Extract the (X, Y) coordinate from the center of the cell holding the provided text.  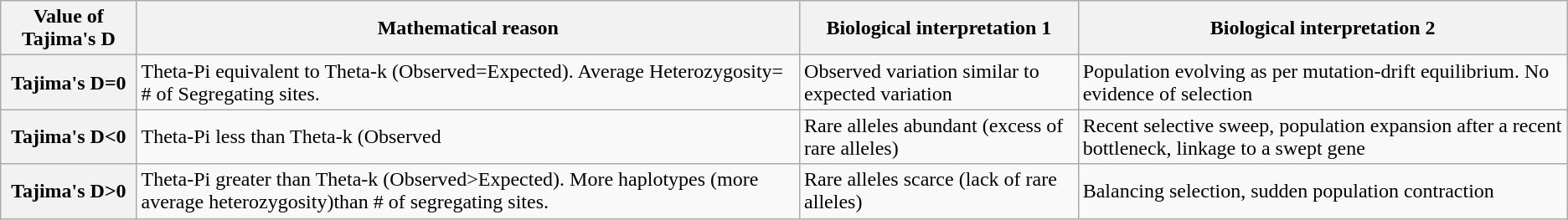
Tajima's D>0 (69, 191)
Observed variation similar to expected variation (940, 82)
Tajima's D<0 (69, 137)
Rare alleles scarce (lack of rare alleles) (940, 191)
Theta-Pi greater than Theta-k (Observed>Expected). More haplotypes (more average heterozygosity)than # of segregating sites. (468, 191)
Rare alleles abundant (excess of rare alleles) (940, 137)
Tajima's D=0 (69, 82)
Theta-Pi less than Theta-k (Observed (468, 137)
Value of Tajima's D (69, 28)
Biological interpretation 2 (1323, 28)
Mathematical reason (468, 28)
Theta-Pi equivalent to Theta-k (Observed=Expected). Average Heterozygosity= # of Segregating sites. (468, 82)
Balancing selection, sudden population contraction (1323, 191)
Recent selective sweep, population expansion after a recent bottleneck, linkage to a swept gene (1323, 137)
Biological interpretation 1 (940, 28)
Population evolving as per mutation-drift equilibrium. No evidence of selection (1323, 82)
